Extract the (x, y) coordinate from the center of the cell holding the provided text.  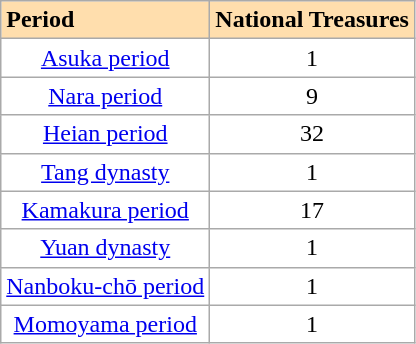
9 (312, 96)
Period (106, 20)
Nara period (106, 96)
Momoyama period (106, 324)
Tang dynasty (106, 172)
Kamakura period (106, 210)
Asuka period (106, 58)
32 (312, 134)
17 (312, 210)
Heian period (106, 134)
Nanboku-chō period (106, 286)
Yuan dynasty (106, 248)
National Treasures (312, 20)
